Pinpoint the cell where the given text exists, returning its [x, y] midpoint coordinate. 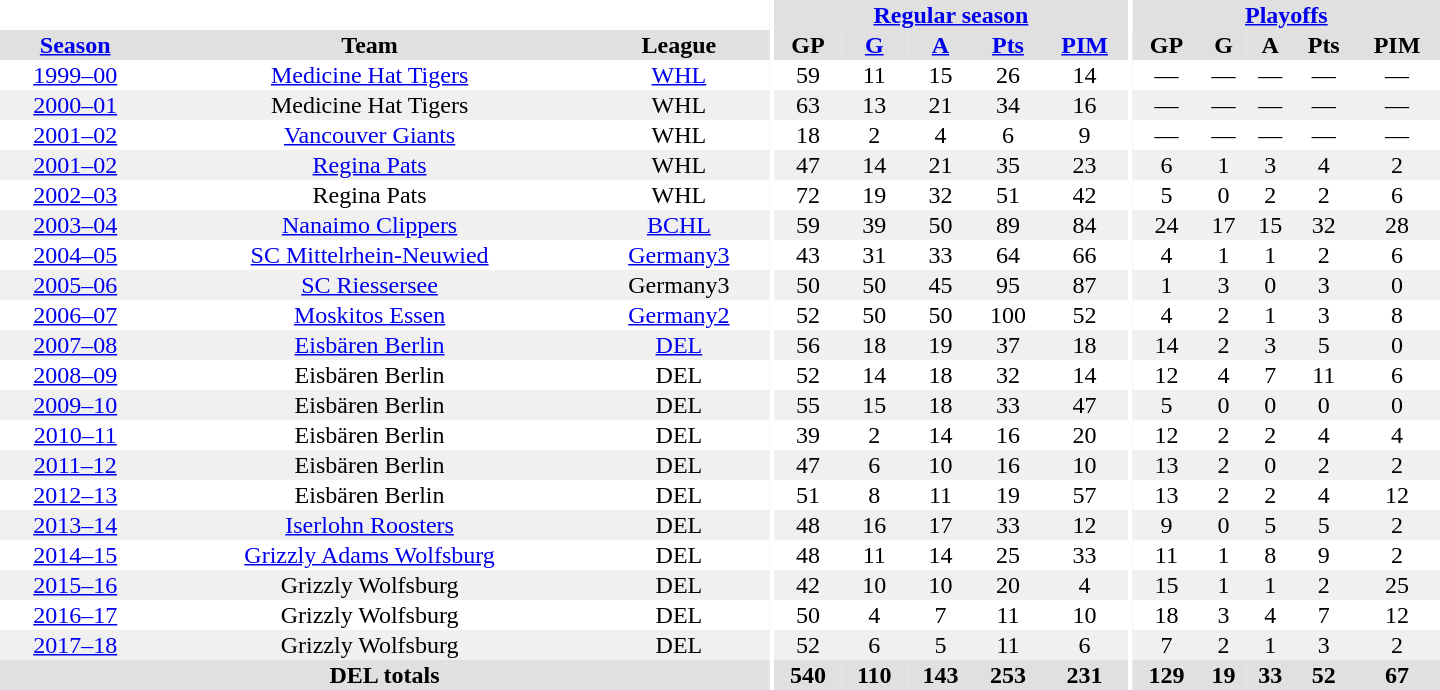
2009–10 [75, 405]
95 [1008, 285]
2011–12 [75, 465]
Regular season [950, 15]
2016–17 [75, 615]
Team [369, 45]
2000–01 [75, 105]
45 [940, 285]
2007–08 [75, 345]
2015–16 [75, 585]
2004–05 [75, 255]
1999–00 [75, 75]
Nanaimo Clippers [369, 225]
55 [808, 405]
2010–11 [75, 435]
Season [75, 45]
Germany2 [679, 315]
BCHL [679, 225]
67 [1397, 675]
2013–14 [75, 525]
2006–07 [75, 315]
56 [808, 345]
253 [1008, 675]
89 [1008, 225]
26 [1008, 75]
57 [1085, 495]
143 [940, 675]
87 [1085, 285]
2012–13 [75, 495]
2017–18 [75, 645]
28 [1397, 225]
129 [1166, 675]
23 [1085, 165]
43 [808, 255]
64 [1008, 255]
63 [808, 105]
84 [1085, 225]
100 [1008, 315]
Moskitos Essen [369, 315]
31 [874, 255]
2002–03 [75, 195]
DEL totals [384, 675]
2003–04 [75, 225]
SC Riessersee [369, 285]
231 [1085, 675]
2005–06 [75, 285]
SC Mittelrhein-Neuwied [369, 255]
37 [1008, 345]
110 [874, 675]
540 [808, 675]
Vancouver Giants [369, 135]
Grizzly Adams Wolfsburg [369, 555]
24 [1166, 225]
72 [808, 195]
34 [1008, 105]
Playoffs [1286, 15]
66 [1085, 255]
2008–09 [75, 375]
35 [1008, 165]
League [679, 45]
2014–15 [75, 555]
Iserlohn Roosters [369, 525]
